Detect which cell encompasses the target text, then output its [x, y] center coordinate. 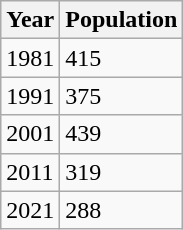
2001 [30, 134]
2011 [30, 172]
Population [122, 20]
1991 [30, 96]
415 [122, 58]
439 [122, 134]
Year [30, 20]
2021 [30, 210]
1981 [30, 58]
288 [122, 210]
375 [122, 96]
319 [122, 172]
